Provide the [X, Y] coordinate of the cell's center where the given text is located.  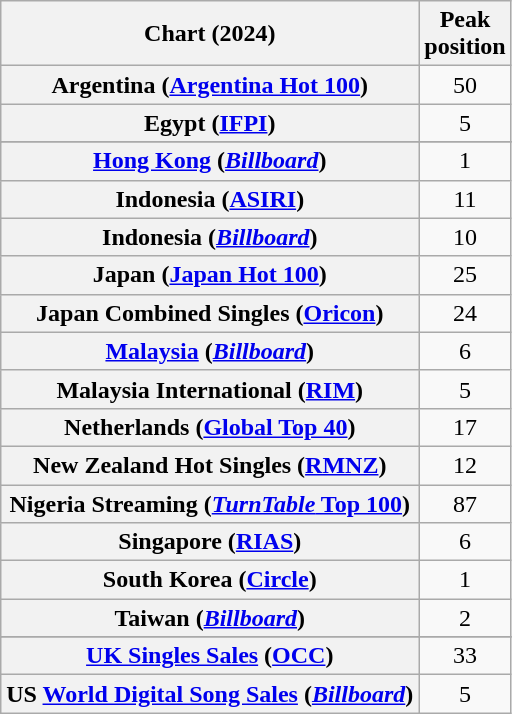
Japan Combined Singles (Oricon) [210, 313]
10 [465, 237]
Nigeria Streaming (TurnTable Top 100) [210, 503]
Japan (Japan Hot 100) [210, 275]
Argentina (Argentina Hot 100) [210, 85]
Peakposition [465, 34]
25 [465, 275]
UK Singles Sales (OCC) [210, 656]
24 [465, 313]
12 [465, 465]
Indonesia (ASIRI) [210, 199]
Singapore (RIAS) [210, 542]
17 [465, 427]
Malaysia International (RIM) [210, 389]
Hong Kong (Billboard) [210, 161]
Taiwan (Billboard) [210, 618]
Egypt (IFPI) [210, 123]
Chart (2024) [210, 34]
South Korea (Circle) [210, 580]
Indonesia (Billboard) [210, 237]
87 [465, 503]
33 [465, 656]
Malaysia (Billboard) [210, 351]
New Zealand Hot Singles (RMNZ) [210, 465]
Netherlands (Global Top 40) [210, 427]
50 [465, 85]
US World Digital Song Sales (Billboard) [210, 694]
2 [465, 618]
11 [465, 199]
